Provide the [x, y] coordinate of the cell's center where the given text is located.  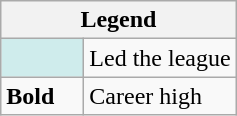
Bold [42, 96]
Led the league [160, 58]
Career high [160, 96]
Legend [118, 20]
